From the cell containing the given text, extract its center point as [x, y] coordinate. 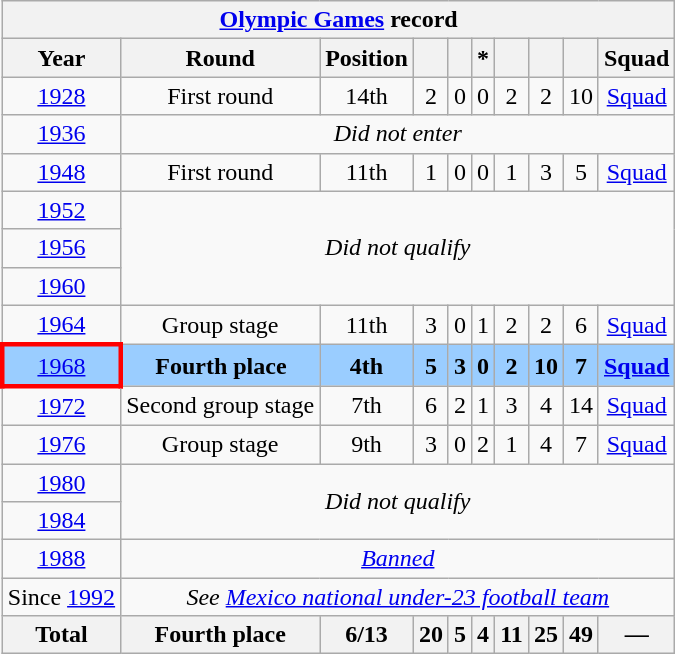
14 [580, 406]
Second group stage [220, 406]
1976 [61, 444]
4th [367, 366]
1980 [61, 483]
Olympic Games record [338, 20]
Banned [398, 559]
Did not enter [398, 134]
1952 [61, 210]
See Mexico national under-23 football team [398, 597]
7th [367, 406]
20 [430, 635]
1960 [61, 286]
1972 [61, 406]
Position [367, 58]
6/13 [367, 635]
1936 [61, 134]
Round [220, 58]
— [636, 635]
11 [512, 635]
1948 [61, 172]
* [484, 58]
Total [61, 635]
9th [367, 444]
1928 [61, 96]
1984 [61, 521]
49 [580, 635]
14th [367, 96]
1956 [61, 248]
1964 [61, 325]
Year [61, 58]
1988 [61, 559]
25 [546, 635]
1968 [61, 366]
Since 1992 [61, 597]
